Return the (x, y) coordinate for the center point of the cell that contains the specified text.  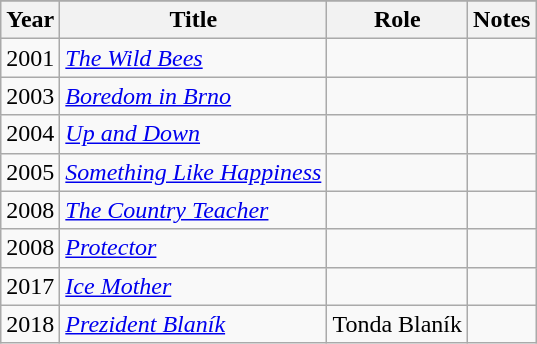
The Wild Bees (194, 58)
2018 (30, 324)
Something Like Happiness (194, 172)
The Country Teacher (194, 210)
Protector (194, 248)
Up and Down (194, 134)
Ice Mother (194, 286)
Notes (502, 20)
Tonda Blaník (398, 324)
2003 (30, 96)
2017 (30, 286)
2005 (30, 172)
Year (30, 20)
Prezident Blaník (194, 324)
Title (194, 20)
2001 (30, 58)
2004 (30, 134)
Boredom in Brno (194, 96)
Role (398, 20)
